Locate the cell with the specified text and output its (x, y) center coordinate. 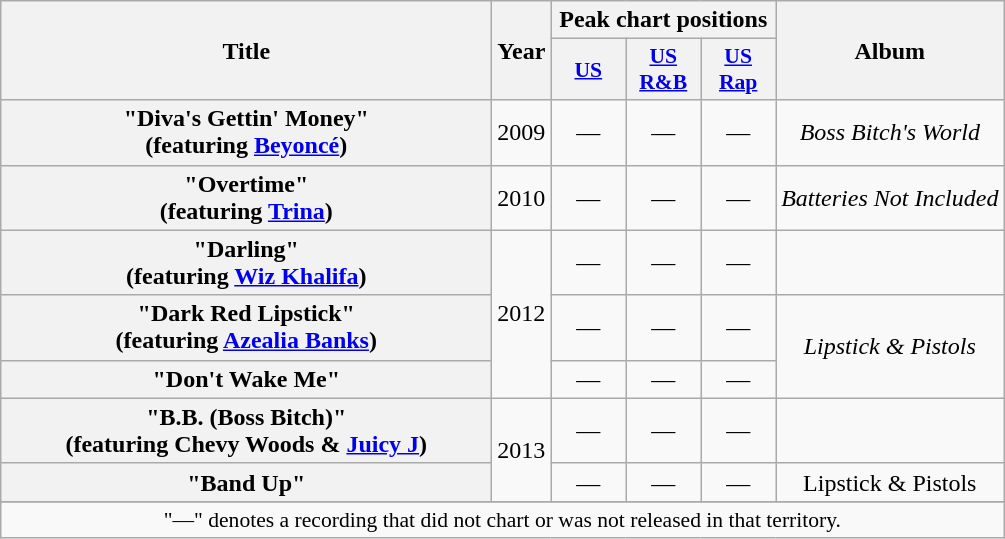
US (588, 70)
Title (246, 50)
2009 (522, 132)
Boss Bitch's World (890, 132)
Year (522, 50)
2012 (522, 314)
Peak chart positions (664, 20)
"Dark Red Lipstick"(featuring Azealia Banks) (246, 328)
"B.B. (Boss Bitch)"(featuring Chevy Woods & Juicy J) (246, 430)
Album (890, 50)
"Darling"(featuring Wiz Khalifa) (246, 262)
"—" denotes a recording that did not chart or was not released in that territory. (502, 519)
2013 (522, 450)
"Diva's Gettin' Money"(featuring Beyoncé) (246, 132)
Batteries Not Included (890, 198)
"Don't Wake Me" (246, 379)
USRap (738, 70)
USR&B (664, 70)
2010 (522, 198)
"Band Up" (246, 482)
"Overtime"(featuring Trina) (246, 198)
